Scan for the cell matching the given text and deliver its [x, y] coordinate at center. 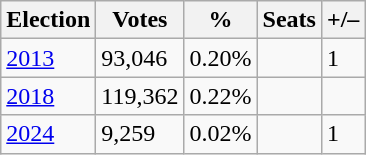
% [220, 20]
2018 [48, 96]
Votes [140, 20]
Election [48, 20]
+/– [342, 20]
Seats [289, 20]
0.20% [220, 58]
93,046 [140, 58]
2024 [48, 134]
2013 [48, 58]
0.02% [220, 134]
0.22% [220, 96]
9,259 [140, 134]
119,362 [140, 96]
